Output the [X, Y] coordinate of the center of the cell containing the given text.  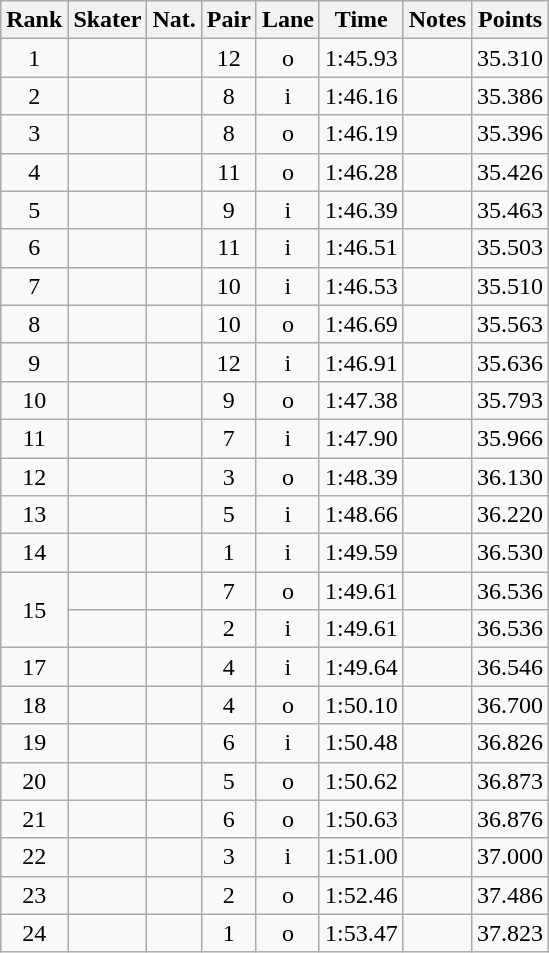
1:53.47 [361, 933]
Nat. [174, 20]
35.503 [510, 248]
1:50.63 [361, 819]
1:46.39 [361, 210]
1:46.51 [361, 248]
1:46.69 [361, 324]
Pair [228, 20]
Points [510, 20]
36.530 [510, 553]
37.486 [510, 895]
35.563 [510, 324]
37.823 [510, 933]
35.636 [510, 362]
20 [34, 781]
13 [34, 515]
1:51.00 [361, 857]
35.310 [510, 58]
36.546 [510, 667]
19 [34, 743]
1:50.62 [361, 781]
35.966 [510, 438]
36.130 [510, 477]
36.700 [510, 705]
1:50.48 [361, 743]
35.793 [510, 400]
23 [34, 895]
1:52.46 [361, 895]
35.396 [510, 134]
36.873 [510, 781]
1:48.66 [361, 515]
22 [34, 857]
1:49.59 [361, 553]
1:46.19 [361, 134]
35.386 [510, 96]
36.826 [510, 743]
Notes [437, 20]
1:45.93 [361, 58]
1:46.53 [361, 286]
Rank [34, 20]
21 [34, 819]
Lane [288, 20]
14 [34, 553]
35.463 [510, 210]
17 [34, 667]
1:47.38 [361, 400]
Skater [108, 20]
15 [34, 610]
1:47.90 [361, 438]
35.426 [510, 172]
1:46.28 [361, 172]
1:49.64 [361, 667]
37.000 [510, 857]
24 [34, 933]
1:50.10 [361, 705]
1:46.16 [361, 96]
36.876 [510, 819]
Time [361, 20]
35.510 [510, 286]
18 [34, 705]
1:46.91 [361, 362]
1:48.39 [361, 477]
36.220 [510, 515]
